Locate the cell with the specified text and output its (X, Y) center coordinate. 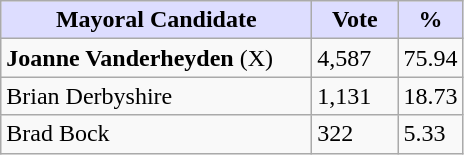
4,587 (355, 58)
Joanne Vanderheyden (X) (156, 58)
Mayoral Candidate (156, 20)
75.94 (430, 58)
1,131 (355, 96)
18.73 (430, 96)
322 (355, 134)
5.33 (430, 134)
Vote (355, 20)
Brian Derbyshire (156, 96)
Brad Bock (156, 134)
% (430, 20)
